Output the [x, y] coordinate of the center of the cell containing the given text.  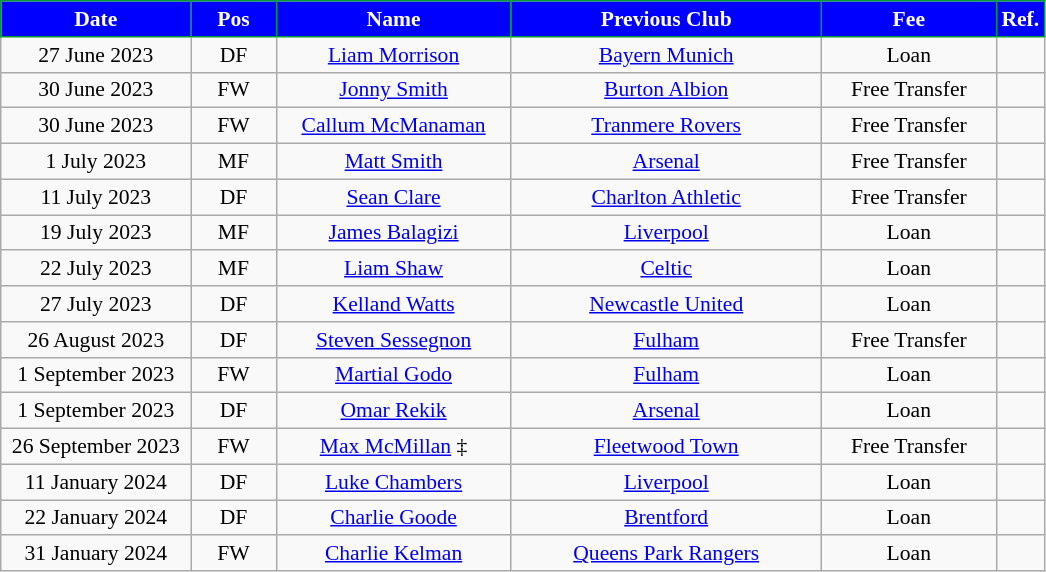
Fleetwood Town [666, 447]
27 June 2023 [96, 55]
Charlton Athletic [666, 197]
Omar Rekik [394, 411]
Kelland Watts [394, 304]
Queens Park Rangers [666, 554]
James Balagizi [394, 233]
Bayern Munich [666, 55]
Pos [234, 19]
Liam Morrison [394, 55]
Luke Chambers [394, 482]
31 January 2024 [96, 554]
1 July 2023 [96, 162]
Charlie Kelman [394, 554]
Brentford [666, 518]
Fee [908, 19]
19 July 2023 [96, 233]
Sean Clare [394, 197]
Celtic [666, 269]
26 September 2023 [96, 447]
Burton Albion [666, 90]
Previous Club [666, 19]
Ref. [1020, 19]
Liam Shaw [394, 269]
Matt Smith [394, 162]
Max McMillan ‡ [394, 447]
26 August 2023 [96, 340]
Name [394, 19]
27 July 2023 [96, 304]
11 January 2024 [96, 482]
22 January 2024 [96, 518]
Charlie Goode [394, 518]
22 July 2023 [96, 269]
Martial Godo [394, 375]
Tranmere Rovers [666, 126]
11 July 2023 [96, 197]
Jonny Smith [394, 90]
Newcastle United [666, 304]
Callum McManaman [394, 126]
Steven Sessegnon [394, 340]
Date [96, 19]
